Determine the [x, y] coordinate at the center of the cell enclosing the given text.  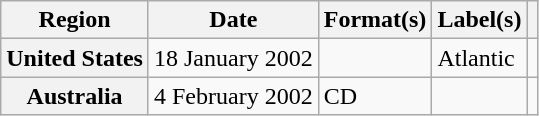
Label(s) [480, 20]
Date [233, 20]
Atlantic [480, 58]
CD [375, 96]
18 January 2002 [233, 58]
Format(s) [375, 20]
Australia [75, 96]
4 February 2002 [233, 96]
United States [75, 58]
Region [75, 20]
